Capture the cell that displays the provided text and extract its (x, y) central coordinate. 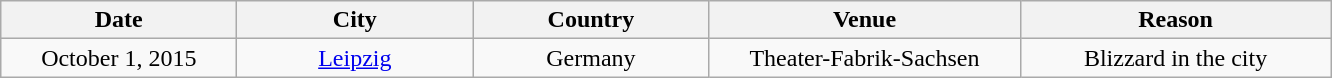
Leipzig (355, 58)
October 1, 2015 (119, 58)
Reason (1176, 20)
Date (119, 20)
Blizzard in the city (1176, 58)
Country (591, 20)
City (355, 20)
Venue (864, 20)
Theater-Fabrik-Sachsen (864, 58)
Germany (591, 58)
